Provide the [x, y] coordinate of the cell's center where the given text is located.  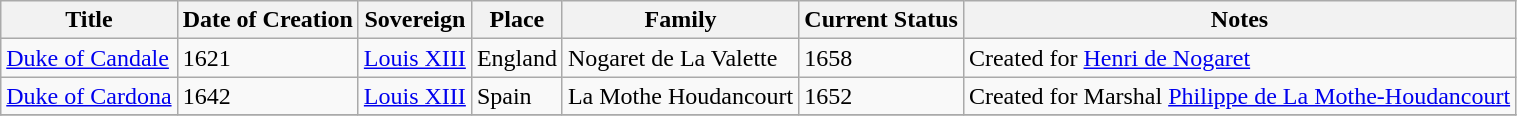
Spain [516, 96]
1652 [882, 96]
Family [680, 20]
Created for Henri de Nogaret [1239, 58]
1642 [268, 96]
Notes [1239, 20]
Created for Marshal Philippe de La Mothe-Houdancourt [1239, 96]
Current Status [882, 20]
La Mothe Houdancourt [680, 96]
Duke of Candale [89, 58]
1658 [882, 58]
Date of Creation [268, 20]
Duke of Cardona [89, 96]
Sovereign [414, 20]
Nogaret de La Valette [680, 58]
Title [89, 20]
England [516, 58]
1621 [268, 58]
Place [516, 20]
